Locate the cell with the specified text and output its [X, Y] center coordinate. 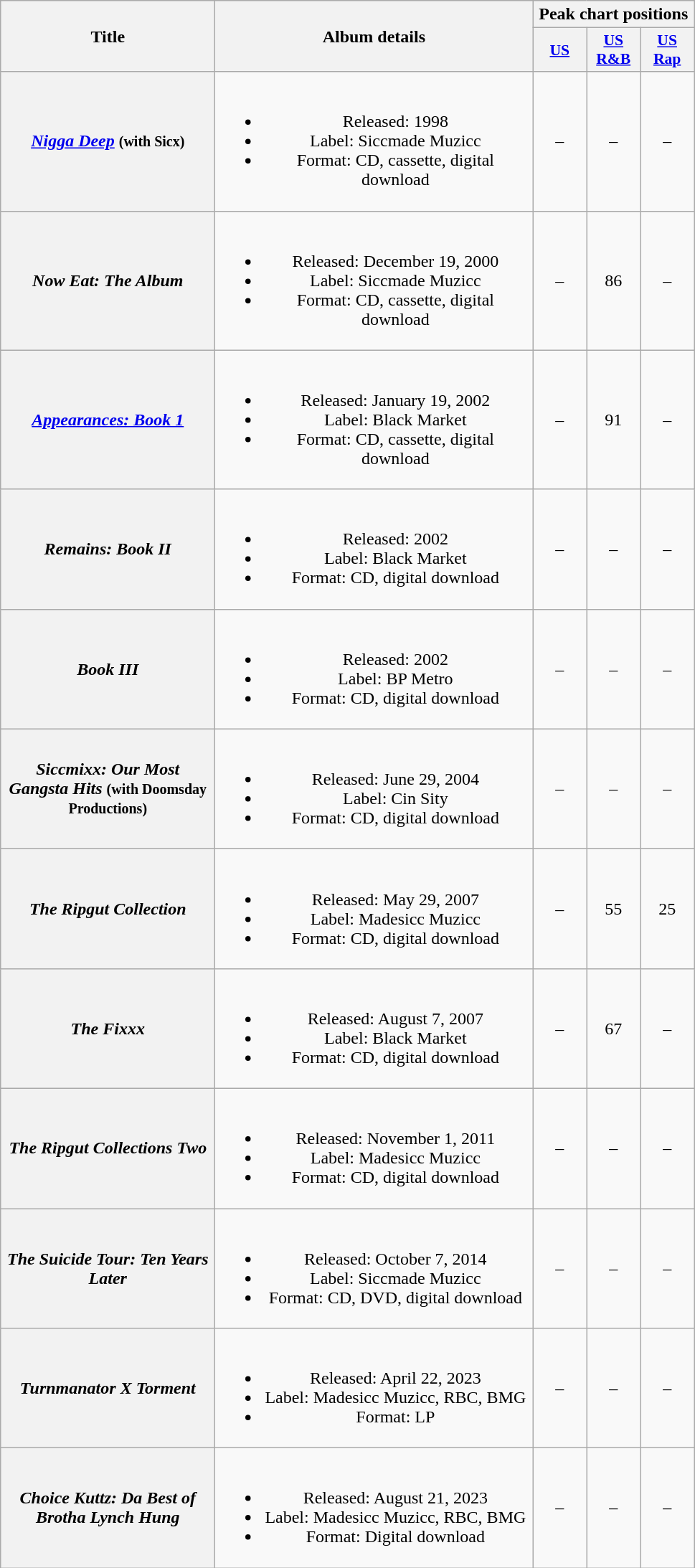
Siccmixx: Our Most Gangsta Hits (with Doomsday Productions) [108, 789]
Album details [374, 36]
Released: August 21, 2023Label: Madesicc Muzicc, RBC, BMGFormat: Digital download [374, 1508]
25 [667, 908]
Released: 2002Label: BP MetroFormat: CD, digital download [374, 669]
Released: April 22, 2023Label: Madesicc Muzicc, RBC, BMGFormat: LP [374, 1389]
86 [614, 280]
Remains: Book II [108, 549]
The Fixxx [108, 1029]
Peak chart positions [614, 14]
Released: January 19, 2002Label: Black MarketFormat: CD, cassette, digital download [374, 420]
Book III [108, 669]
Released: May 29, 2007Label: Madesicc MuziccFormat: CD, digital download [374, 908]
67 [614, 1029]
Released: August 7, 2007Label: Black MarketFormat: CD, digital download [374, 1029]
Released: 1998Label: Siccmade MuziccFormat: CD, cassette, digital download [374, 141]
91 [614, 420]
Appearances: Book 1 [108, 420]
Title [108, 36]
55 [614, 908]
Choice Kuttz: Da Best of Brotha Lynch Hung [108, 1508]
Nigga Deep (with Sicx) [108, 141]
USRap [667, 50]
US R&B [614, 50]
The Ripgut Collections Two [108, 1148]
The Suicide Tour: Ten Years Later [108, 1268]
US [559, 50]
Released: November 1, 2011Label: Madesicc MuziccFormat: CD, digital download [374, 1148]
The Ripgut Collection [108, 908]
Now Eat: The Album [108, 280]
Released: October 7, 2014Label: Siccmade MuziccFormat: CD, DVD, digital download [374, 1268]
Released: 2002Label: Black MarketFormat: CD, digital download [374, 549]
Released: December 19, 2000Label: Siccmade MuziccFormat: CD, cassette, digital download [374, 280]
Released: June 29, 2004Label: Cin SityFormat: CD, digital download [374, 789]
Turnmanator X Torment [108, 1389]
